Determine the (x, y) coordinate at the center of the cell enclosing the given text.  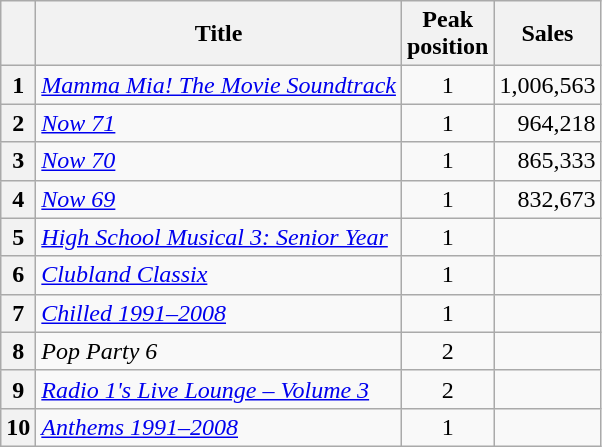
Peakposition (447, 34)
10 (18, 427)
6 (18, 275)
High School Musical 3: Senior Year (219, 237)
Anthems 1991–2008 (219, 427)
832,673 (548, 199)
Radio 1's Live Lounge – Volume 3 (219, 389)
865,333 (548, 161)
Now 71 (219, 123)
4 (18, 199)
964,218 (548, 123)
Now 69 (219, 199)
Clubland Classix (219, 275)
1,006,563 (548, 85)
7 (18, 313)
8 (18, 351)
Sales (548, 34)
3 (18, 161)
Now 70 (219, 161)
Mamma Mia! The Movie Soundtrack (219, 85)
9 (18, 389)
Title (219, 34)
Chilled 1991–2008 (219, 313)
Pop Party 6 (219, 351)
5 (18, 237)
